Capture the cell that displays the provided text and extract its [X, Y] central coordinate. 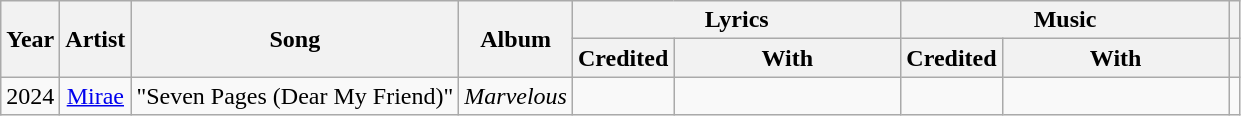
Music [1065, 20]
Artist [96, 39]
Marvelous [516, 96]
Album [516, 39]
Song [295, 39]
Lyrics [736, 20]
"Seven Pages (Dear My Friend)" [295, 96]
Mirae [96, 96]
Year [30, 39]
2024 [30, 96]
